Extract the [x, y] coordinate from the center of the cell holding the provided text.  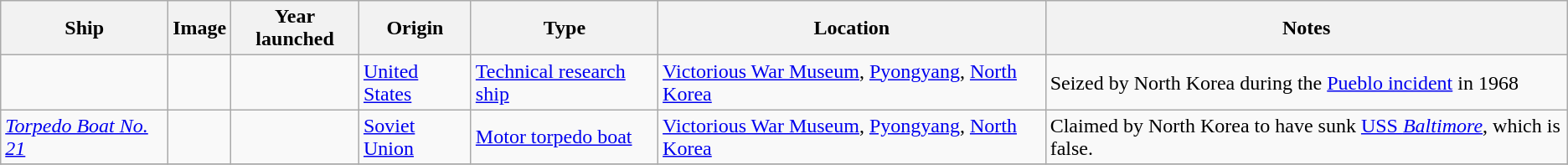
Origin [415, 28]
Notes [1307, 28]
Torpedo Boat No. 21 [85, 137]
Claimed by North Korea to have sunk USS Baltimore, which is false. [1307, 137]
Ship [85, 28]
Location [853, 28]
United States [415, 82]
Soviet Union [415, 137]
Year launched [295, 28]
Seized by North Korea during the Pueblo incident in 1968 [1307, 82]
Image [199, 28]
Technical research ship [565, 82]
Motor torpedo boat [565, 137]
Type [565, 28]
